Capture the cell that displays the provided text and extract its [x, y] central coordinate. 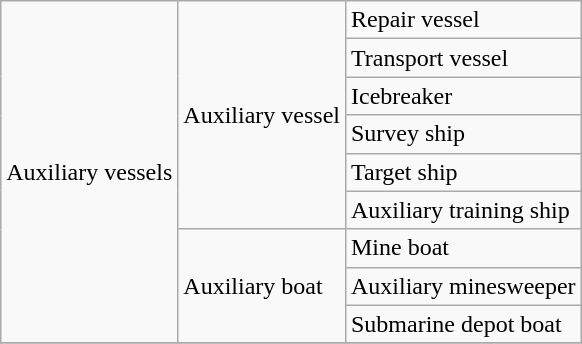
Transport vessel [463, 58]
Mine boat [463, 248]
Target ship [463, 172]
Auxiliary training ship [463, 210]
Icebreaker [463, 96]
Auxiliary vessel [262, 115]
Auxiliary minesweeper [463, 286]
Submarine depot boat [463, 324]
Auxiliary vessels [90, 172]
Auxiliary boat [262, 286]
Repair vessel [463, 20]
Survey ship [463, 134]
